Return the [X, Y] coordinate for the center point of the cell that contains the specified text.  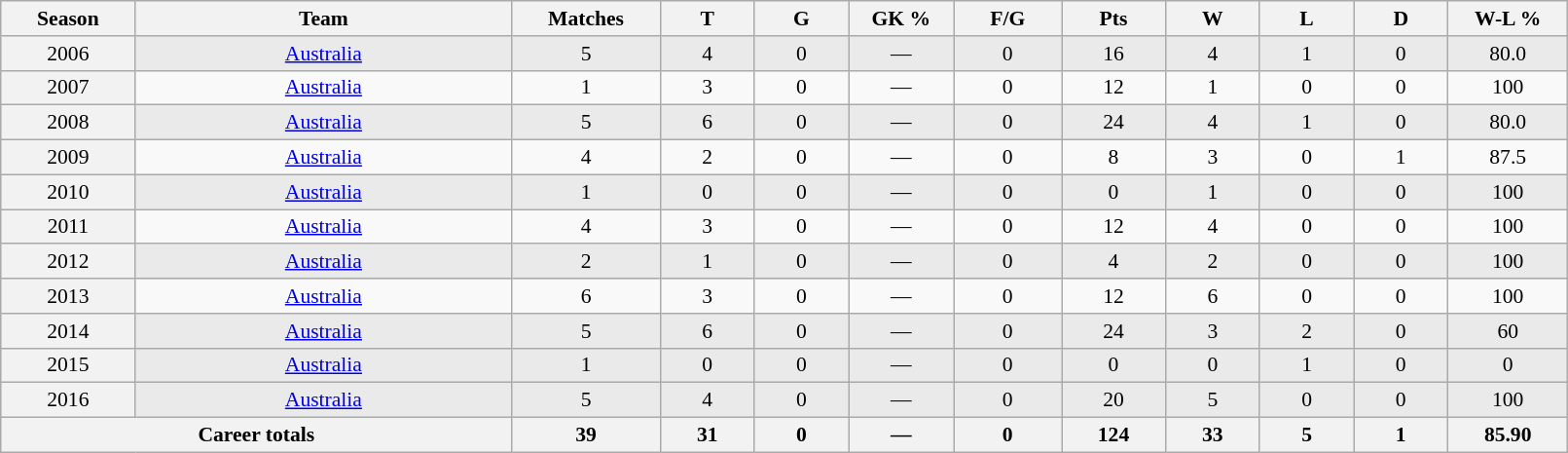
2012 [68, 262]
2011 [68, 227]
8 [1113, 158]
W [1213, 19]
2008 [68, 123]
W-L % [1509, 19]
T [707, 19]
2006 [68, 54]
87.5 [1509, 158]
2015 [68, 365]
2013 [68, 296]
F/G [1008, 19]
2016 [68, 400]
Pts [1113, 19]
16 [1113, 54]
2010 [68, 192]
2014 [68, 331]
60 [1509, 331]
31 [707, 435]
33 [1213, 435]
2009 [68, 158]
Season [68, 19]
Career totals [257, 435]
20 [1113, 400]
D [1402, 19]
L [1306, 19]
Matches [586, 19]
85.90 [1509, 435]
Team [323, 19]
GK % [901, 19]
G [802, 19]
39 [586, 435]
2007 [68, 88]
124 [1113, 435]
